Pinpoint the cell where the given text exists, returning its (x, y) midpoint coordinate. 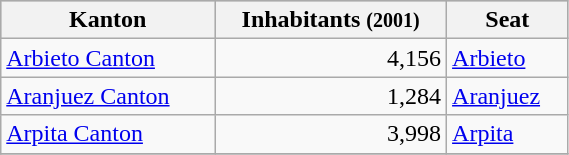
Aranjuez (508, 96)
Kanton (108, 20)
3,998 (331, 134)
Arbieto (508, 58)
Inhabitants (2001) (331, 20)
Arpita Canton (108, 134)
Aranjuez Canton (108, 96)
Arpita (508, 134)
4,156 (331, 58)
Seat (508, 20)
1,284 (331, 96)
Arbieto Canton (108, 58)
